For the text-containing cell, return its midpoint in (x, y) coordinate format. 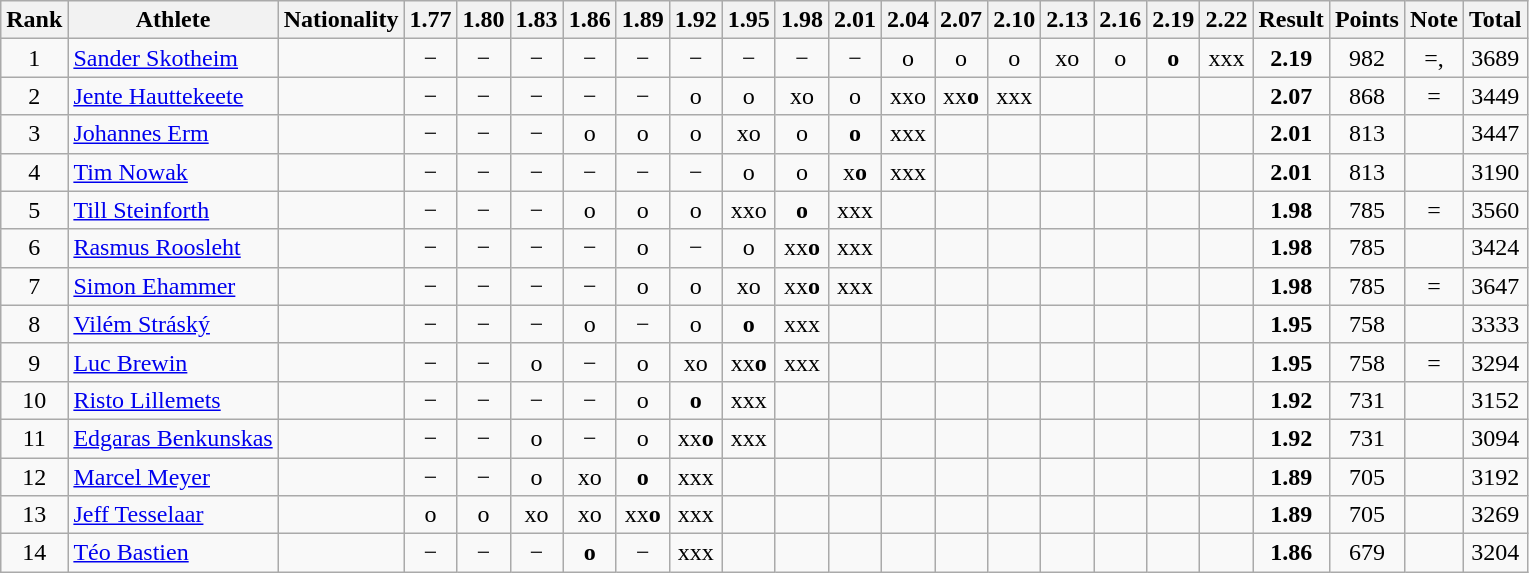
Sander Skotheim (173, 58)
Athlete (173, 20)
3190 (1495, 172)
Jente Hauttekeete (173, 96)
8 (34, 324)
982 (1366, 58)
3647 (1495, 286)
3294 (1495, 362)
Nationality (341, 20)
11 (34, 438)
3333 (1495, 324)
Note (1434, 20)
Edgaras Benkunskas (173, 438)
Total (1495, 20)
6 (34, 248)
1.77 (430, 20)
2 (34, 96)
3204 (1495, 553)
3560 (1495, 210)
868 (1366, 96)
3424 (1495, 248)
Téo Bastien (173, 553)
12 (34, 477)
Tim Nowak (173, 172)
Result (1291, 20)
Jeff Tesselaar (173, 515)
Vilém Stráský (173, 324)
13 (34, 515)
3192 (1495, 477)
Simon Ehammer (173, 286)
2.22 (1226, 20)
3449 (1495, 96)
1.80 (484, 20)
10 (34, 400)
Johannes Erm (173, 134)
1.83 (536, 20)
2.13 (1068, 20)
Rasmus Roosleht (173, 248)
Points (1366, 20)
Risto Lillemets (173, 400)
Till Steinforth (173, 210)
2.16 (1120, 20)
2.10 (1014, 20)
3 (34, 134)
=, (1434, 58)
3689 (1495, 58)
3269 (1495, 515)
679 (1366, 553)
14 (34, 553)
Marcel Meyer (173, 477)
4 (34, 172)
Rank (34, 20)
1 (34, 58)
3152 (1495, 400)
5 (34, 210)
3094 (1495, 438)
7 (34, 286)
3447 (1495, 134)
9 (34, 362)
2.04 (908, 20)
Luc Brewin (173, 362)
